Scan for the cell matching the given text and deliver its [x, y] coordinate at center. 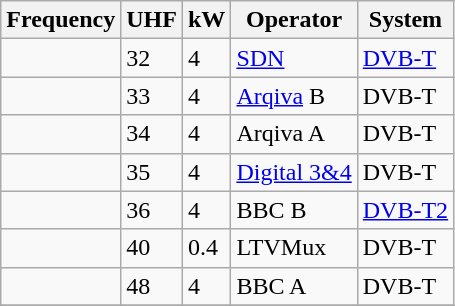
32 [152, 58]
48 [152, 286]
0.4 [206, 248]
Operator [294, 20]
40 [152, 248]
36 [152, 210]
UHF [152, 20]
33 [152, 96]
34 [152, 134]
kW [206, 20]
System [405, 20]
LTVMux [294, 248]
Digital 3&4 [294, 172]
DVB-T2 [405, 210]
Frequency [61, 20]
BBC B [294, 210]
SDN [294, 58]
35 [152, 172]
BBC A [294, 286]
Arqiva B [294, 96]
Arqiva A [294, 134]
